Output the [X, Y] coordinate of the center of the cell containing the given text.  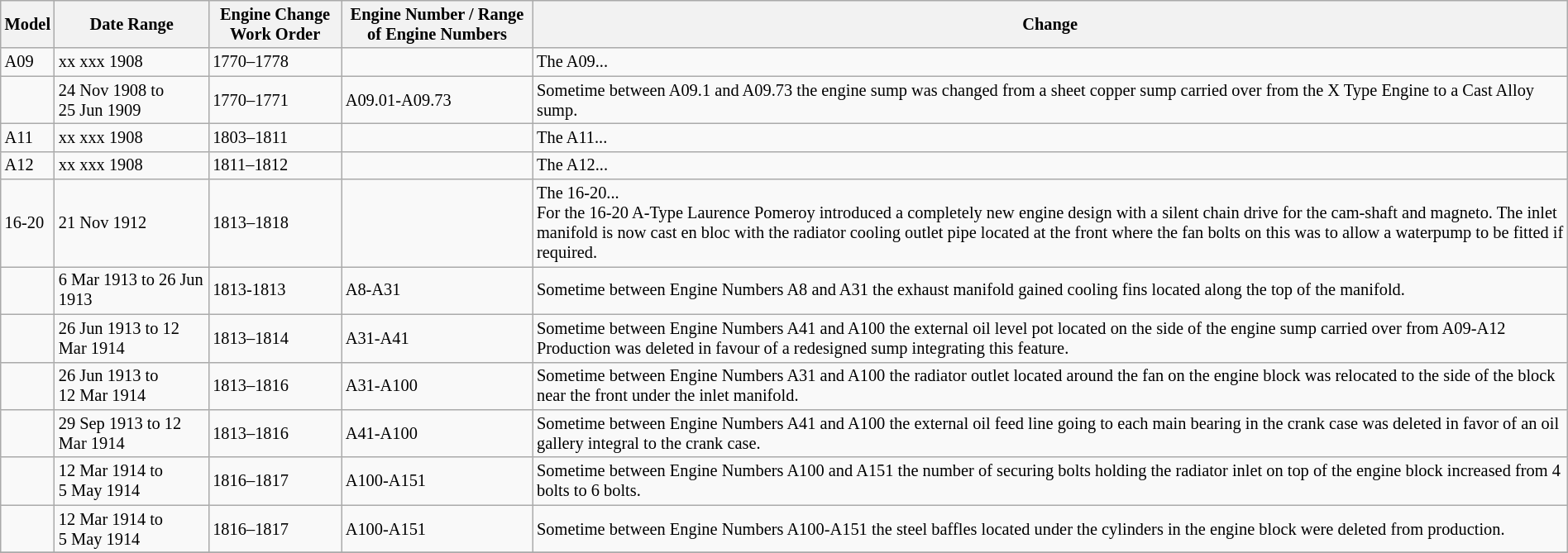
1811–1812 [275, 165]
21 Nov 1912 [131, 223]
Model [28, 24]
26 Jun 1913 to12 Mar 1914 [131, 386]
A12 [28, 165]
The A12... [1050, 165]
26 Jun 1913 to 12 Mar 1914 [131, 338]
Change [1050, 24]
1813-1813 [275, 290]
A31-A100 [437, 386]
A41-A100 [437, 433]
1770–1771 [275, 100]
6 Mar 1913 to 26 Jun 1913 [131, 290]
Sometime between Engine Numbers A8 and A31 the exhaust manifold gained cooling fins located along the top of the manifold. [1050, 290]
The A11... [1050, 137]
1813–1818 [275, 223]
Engine Change Work Order [275, 24]
A11 [28, 137]
The A09... [1050, 62]
1813–1814 [275, 338]
1770–1778 [275, 62]
Sometime between A09.1 and A09.73 the engine sump was changed from a sheet copper sump carried over from the X Type Engine to a Cast Alloy sump. [1050, 100]
29 Sep 1913 to 12 Mar 1914 [131, 433]
Sometime between Engine Numbers A100-A151 the steel baffles located under the cylinders in the engine block were deleted from production. [1050, 529]
Date Range [131, 24]
A31-A41 [437, 338]
A8-A31 [437, 290]
16-20 [28, 223]
24 Nov 1908 to25 Jun 1909 [131, 100]
A09.01-A09.73 [437, 100]
A09 [28, 62]
Engine Number / Range of Engine Numbers [437, 24]
1803–1811 [275, 137]
